Detect which cell encompasses the target text, then output its [X, Y] center coordinate. 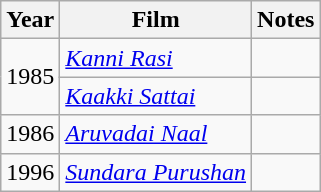
1985 [30, 77]
Film [156, 20]
Notes [286, 20]
Aruvadai Naal [156, 134]
1996 [30, 172]
1986 [30, 134]
Kanni Rasi [156, 58]
Sundara Purushan [156, 172]
Kaakki Sattai [156, 96]
Year [30, 20]
